Search for the cell housing the specified text and yield its [x, y] center coordinate. 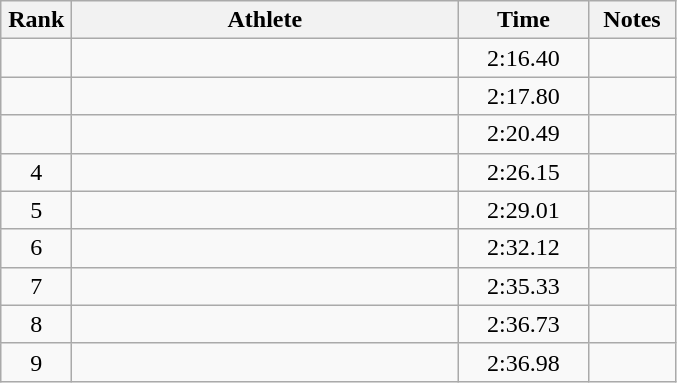
2:36.98 [524, 362]
4 [36, 172]
2:32.12 [524, 248]
2:29.01 [524, 210]
8 [36, 324]
2:16.40 [524, 58]
Time [524, 20]
2:17.80 [524, 96]
Rank [36, 20]
2:26.15 [524, 172]
9 [36, 362]
5 [36, 210]
Athlete [265, 20]
2:35.33 [524, 286]
7 [36, 286]
6 [36, 248]
2:20.49 [524, 134]
Notes [632, 20]
2:36.73 [524, 324]
